Provide the (x, y) coordinate of the cell's center where the given text is located.  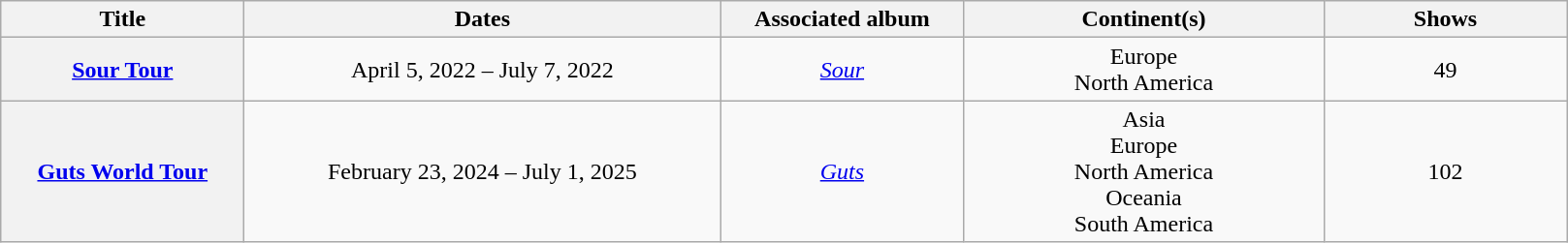
49 (1445, 70)
102 (1445, 171)
April 5, 2022 – July 7, 2022 (483, 70)
Guts World Tour (122, 171)
Title (122, 19)
Associated album (842, 19)
Sour Tour (122, 70)
Continent(s) (1144, 19)
EuropeNorth America (1144, 70)
Shows (1445, 19)
February 23, 2024 – July 1, 2025 (483, 171)
Sour (842, 70)
Guts (842, 171)
AsiaEuropeNorth AmericaOceaniaSouth America (1144, 171)
Dates (483, 19)
